Provide the [x, y] coordinate of the cell's center where the given text is located.  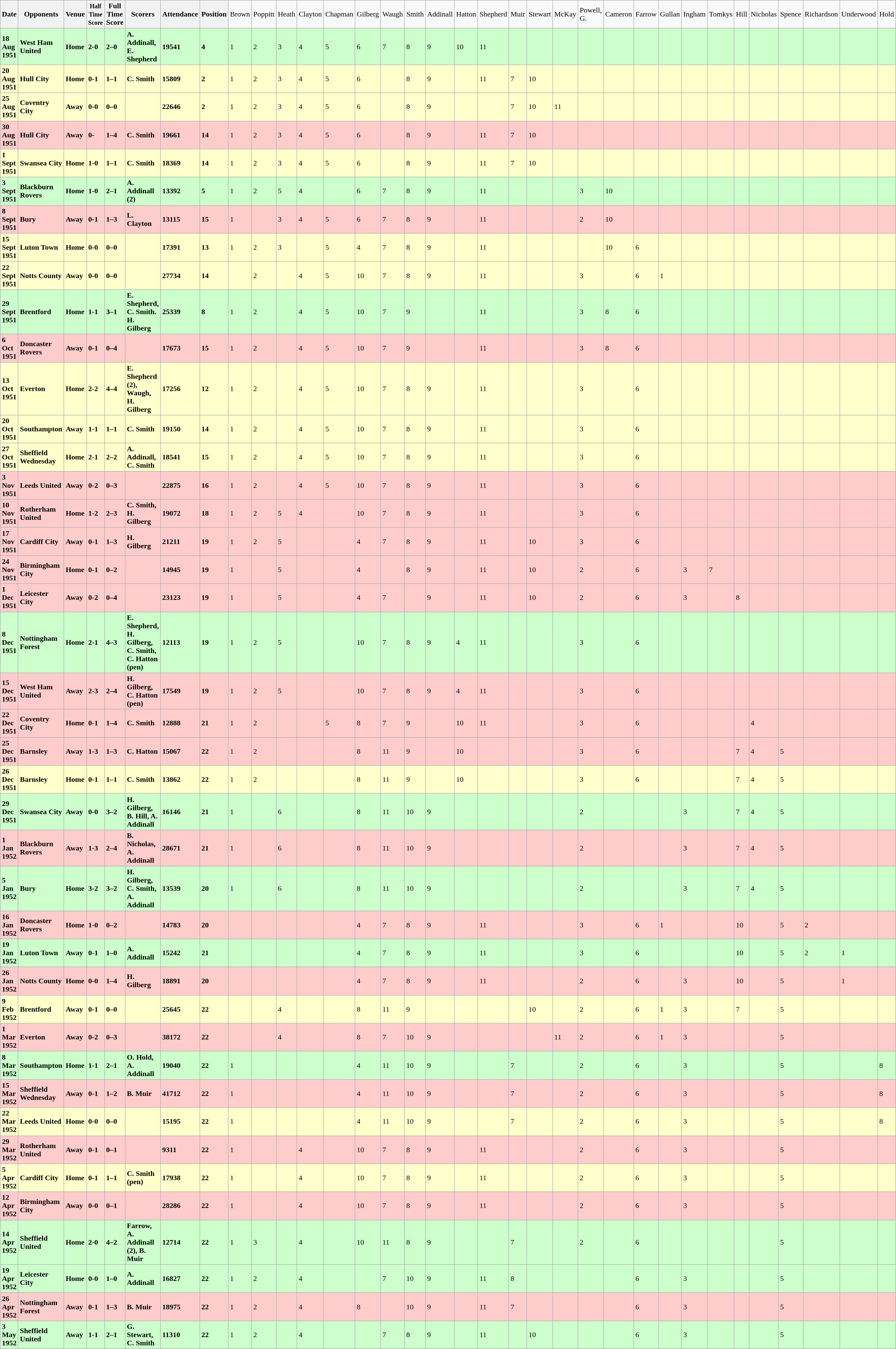
25339 [180, 312]
25645 [180, 1009]
C. Smith (pen) [143, 1178]
19541 [180, 46]
Date [9, 14]
Underwood [858, 14]
12113 [180, 642]
Addinall [440, 14]
22 Sept 1951 [9, 275]
B. Nicholas, A. Addinall [143, 848]
15809 [180, 79]
15067 [180, 751]
41712 [180, 1093]
Heath [287, 14]
24 Nov 1951 [9, 570]
25 Dec 1951 [9, 751]
Powell, G. [591, 14]
25 Aug 1951 [9, 107]
Hatton [466, 14]
Attendance [180, 14]
19150 [180, 429]
16 Jan 1952 [9, 925]
Ingham [694, 14]
19 Apr 1952 [9, 1278]
22646 [180, 107]
10 Nov 1951 [9, 513]
Half Time Score [96, 14]
5 Jan 1952 [9, 888]
13115 [180, 219]
Spence [791, 14]
18975 [180, 1307]
Venue [75, 14]
Gullan [670, 14]
Tomkys [721, 14]
E. Shepherd (2), Waugh, H. Gilberg [143, 388]
27 Oct 1951 [9, 457]
Smith [415, 14]
22 Mar 1952 [9, 1122]
Nicholas [764, 14]
H. Gilberg, B. Hill, A. Addinall [143, 811]
20 Aug 1951 [9, 79]
29 Mar 1952 [9, 1150]
29 Sept 1951 [9, 312]
13392 [180, 191]
19072 [180, 513]
Farrow [646, 14]
9 Feb 1952 [9, 1009]
26 Dec 1951 [9, 779]
A. Addinall, C. Smith [143, 457]
Waugh [392, 14]
19 Jan 1952 [9, 953]
2-3 [96, 691]
Richardson [821, 14]
Hill [742, 14]
18541 [180, 457]
H. Gilberg, C. Smith, A. Addinall [143, 888]
12888 [180, 723]
3 May 1952 [9, 1335]
16146 [180, 811]
4–2 [115, 1242]
16 [214, 485]
22875 [180, 485]
15 Sept 1951 [9, 247]
14783 [180, 925]
13539 [180, 888]
Clayton [310, 14]
18 Aug 1951 [9, 46]
McKay [565, 14]
Gilberg [368, 14]
Chapman [339, 14]
1–2 [115, 1093]
15 Mar 1952 [9, 1093]
3 Nov 1951 [9, 485]
L. Clayton [143, 219]
18 [214, 513]
2–3 [115, 513]
E. Shepherd, H. Gilberg, C. Smith, C. Hatton (pen) [143, 642]
3-2 [96, 888]
20 Oct 1951 [9, 429]
21211 [180, 542]
0- [96, 135]
28286 [180, 1206]
13862 [180, 779]
14 Apr 1952 [9, 1242]
C. Smith, H. Gilberg [143, 513]
18369 [180, 163]
17938 [180, 1178]
22 Dec 1951 [9, 723]
2-2 [96, 388]
G. Stewart, C. Smith [143, 1335]
Hold [887, 14]
17549 [180, 691]
30 Aug 1951 [9, 135]
1 Dec 1951 [9, 598]
12 [214, 388]
E. Shepherd, C. Smith. H. Gilberg [143, 312]
26 Apr 1952 [9, 1307]
Stewart [540, 14]
28671 [180, 848]
17256 [180, 388]
2–0 [115, 46]
4–4 [115, 388]
5 Apr 1952 [9, 1178]
Poppitt [264, 14]
8 Sept 1951 [9, 219]
1 Mar 1952 [9, 1037]
A. Addinall, E. Shepherd [143, 46]
18891 [180, 981]
A. Addinall (2) [143, 191]
1 Jan 1952 [9, 848]
2–2 [115, 457]
15242 [180, 953]
38172 [180, 1037]
8 Dec 1951 [9, 642]
19661 [180, 135]
12714 [180, 1242]
O. Hold, A. Addinall [143, 1065]
17 Nov 1951 [9, 542]
Position [214, 14]
15 Dec 1951 [9, 691]
17673 [180, 348]
17391 [180, 247]
12 Apr 1952 [9, 1206]
3–1 [115, 312]
26 Jan 1952 [9, 981]
9311 [180, 1150]
27734 [180, 275]
1 Sept 1951 [9, 163]
Brown [240, 14]
14945 [180, 570]
H. Gilberg, C. Hatton (pen) [143, 691]
1-2 [96, 513]
Full Time Score [115, 14]
Opponents [41, 14]
Muir [518, 14]
Farrow, A. Addinall (2), B. Muir [143, 1242]
4–3 [115, 642]
16827 [180, 1278]
29 Dec 1951 [9, 811]
8 Mar 1952 [9, 1065]
Cameron [619, 14]
C. Hatton [143, 751]
Shepherd [493, 14]
6 Oct 1951 [9, 348]
13 Oct 1951 [9, 388]
3 Sept 1951 [9, 191]
11310 [180, 1335]
15195 [180, 1122]
19040 [180, 1065]
Scorers [143, 14]
13 [214, 247]
23123 [180, 598]
